Find where the given text appears and provide that cell's center as [x, y] coordinate. 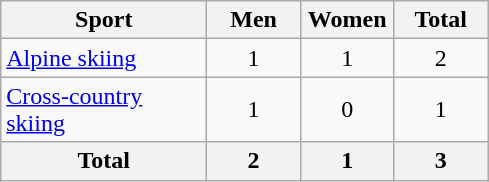
0 [347, 110]
Sport [104, 20]
Alpine skiing [104, 58]
Women [347, 20]
Men [254, 20]
3 [441, 161]
Cross-country skiing [104, 110]
